Return [x, y] of the center of cell containing provided text 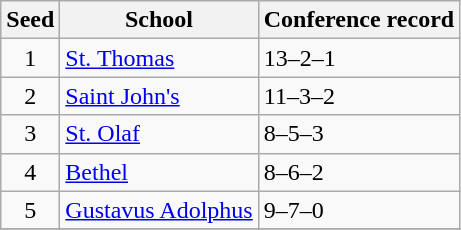
5 [30, 210]
8–6–2 [358, 172]
St. Olaf [159, 134]
4 [30, 172]
2 [30, 96]
11–3–2 [358, 96]
Seed [30, 20]
8–5–3 [358, 134]
Bethel [159, 172]
9–7–0 [358, 210]
St. Thomas [159, 58]
Saint John's [159, 96]
Conference record [358, 20]
Gustavus Adolphus [159, 210]
1 [30, 58]
School [159, 20]
13–2–1 [358, 58]
3 [30, 134]
